Find where the given text appears and provide that cell's center as (x, y) coordinate. 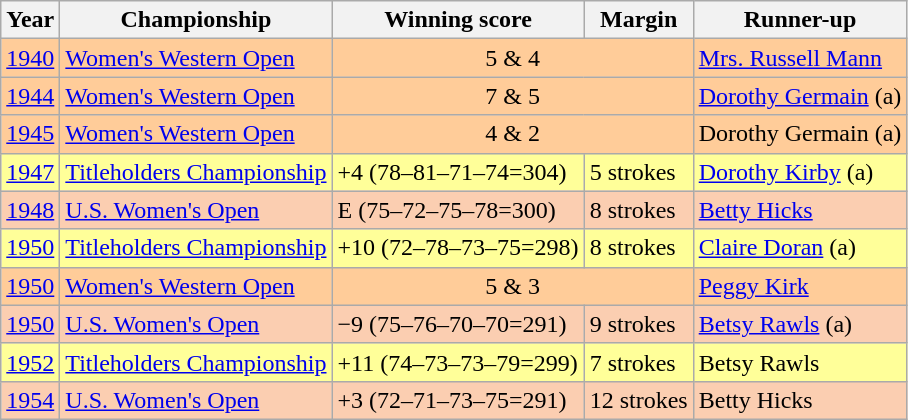
−9 (75–76–70–70=291) (458, 324)
Betsy Rawls (a) (800, 324)
+10 (72–78–73–75=298) (458, 248)
Claire Doran (a) (800, 248)
5 & 3 (512, 286)
1945 (30, 134)
E (75–72–75–78=300) (458, 210)
1954 (30, 400)
Winning score (458, 20)
Year (30, 20)
4 & 2 (512, 134)
7 & 5 (512, 96)
Mrs. Russell Mann (800, 58)
Margin (638, 20)
5 strokes (638, 172)
7 strokes (638, 362)
Dorothy Kirby (a) (800, 172)
Runner-up (800, 20)
Betsy Rawls (800, 362)
1944 (30, 96)
Championship (196, 20)
Peggy Kirk (800, 286)
1947 (30, 172)
1952 (30, 362)
1940 (30, 58)
+4 (78–81–71–74=304) (458, 172)
+11 (74–73–73–79=299) (458, 362)
12 strokes (638, 400)
+3 (72–71–73–75=291) (458, 400)
1948 (30, 210)
5 & 4 (512, 58)
9 strokes (638, 324)
